Output the [x, y] coordinate of the center of the cell containing the given text.  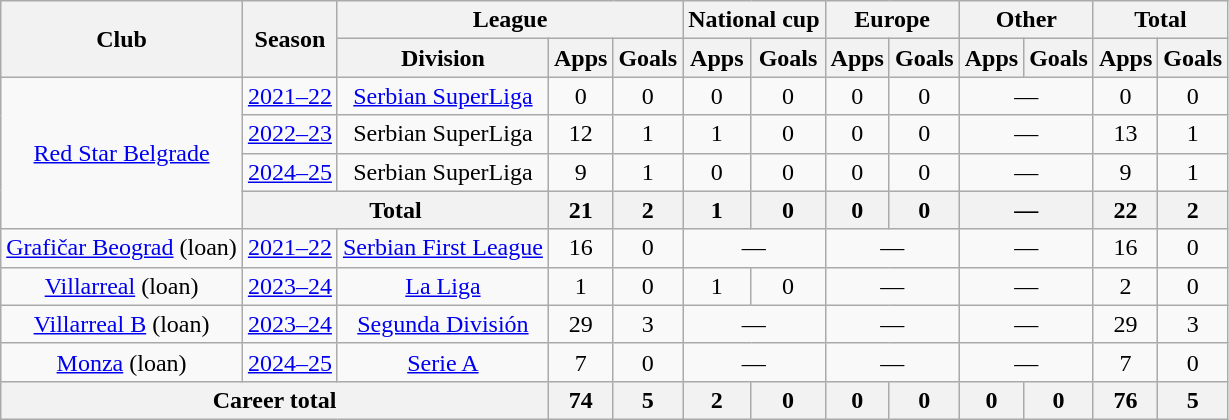
Club [122, 39]
76 [1125, 400]
74 [580, 400]
2022–23 [290, 134]
Villarreal B (loan) [122, 324]
12 [580, 134]
Serie A [442, 362]
Monza (loan) [122, 362]
National cup [754, 20]
Serbian First League [442, 248]
Segunda División [442, 324]
Grafičar Beograd (loan) [122, 248]
Other [1026, 20]
Division [442, 58]
13 [1125, 134]
Europe [892, 20]
League [510, 20]
Career total [275, 400]
Red Star Belgrade [122, 153]
Villarreal (loan) [122, 286]
21 [580, 210]
La Liga [442, 286]
Season [290, 39]
22 [1125, 210]
